Extract the [X, Y] coordinate from the center of the cell holding the provided text.  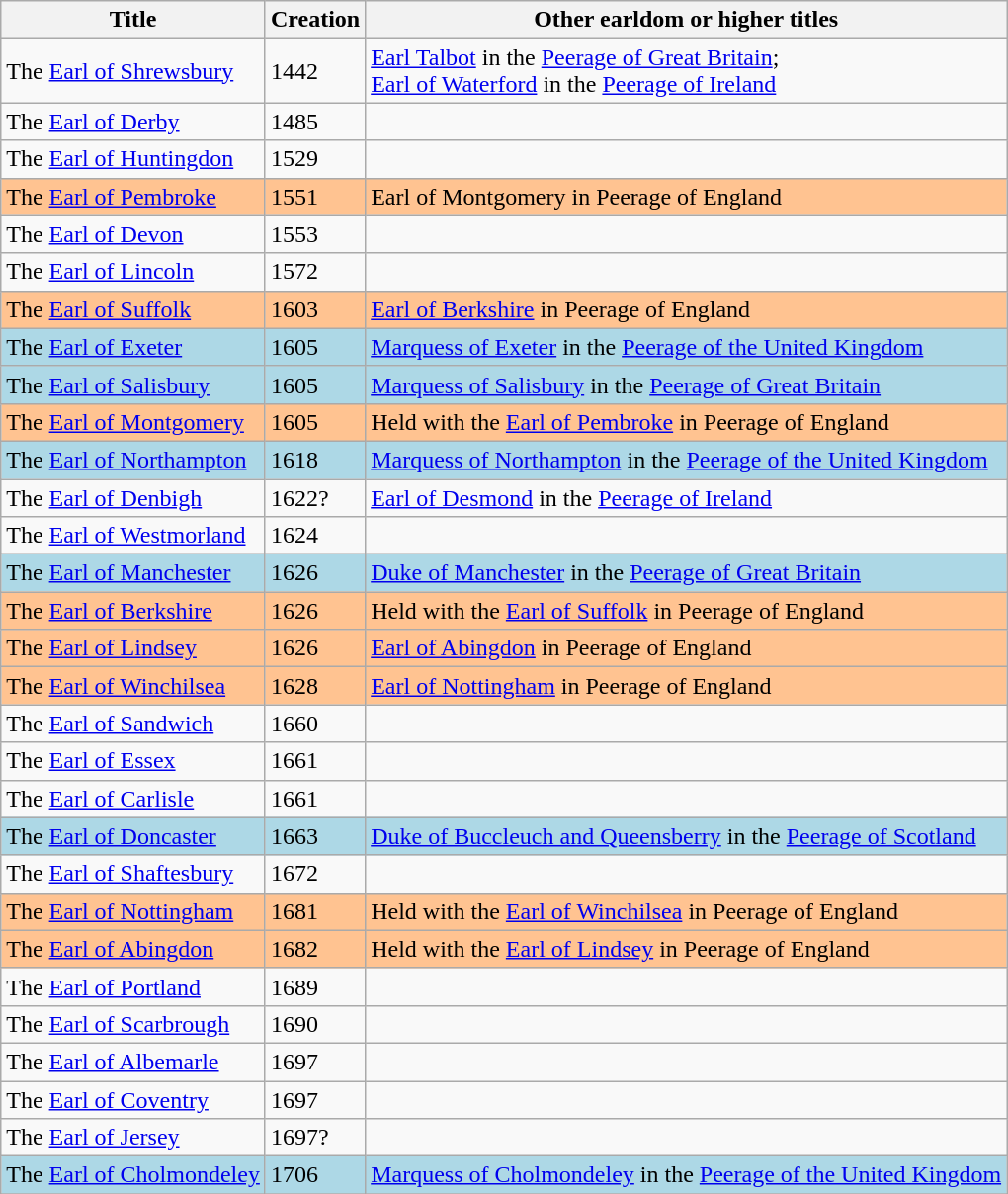
1672 [314, 874]
The Earl of Shaftesbury [133, 874]
1553 [314, 234]
The Earl of Berkshire [133, 611]
Earl of Abingdon in Peerage of England [686, 648]
The Earl of Montgomery [133, 422]
1622? [314, 497]
The Earl of Winchilsea [133, 686]
1485 [314, 122]
Title [133, 20]
The Earl of Northampton [133, 460]
The Earl of Huntingdon [133, 159]
Held with the Earl of Suffolk in Peerage of England [686, 611]
The Earl of Albemarle [133, 1062]
The Earl of Scarbrough [133, 1024]
Held with the Earl of Pembroke in Peerage of England [686, 422]
The Earl of Nottingham [133, 911]
The Earl of Salisbury [133, 384]
1618 [314, 460]
1529 [314, 159]
The Earl of Doncaster [133, 836]
1682 [314, 949]
Earl of Nottingham in Peerage of England [686, 686]
1660 [314, 724]
1624 [314, 536]
Earl Talbot in the Peerage of Great Britain;Earl of Waterford in the Peerage of Ireland [686, 71]
1689 [314, 986]
The Earl of Manchester [133, 573]
The Earl of Essex [133, 761]
1572 [314, 272]
Marquess of Northampton in the Peerage of the United Kingdom [686, 460]
Creation [314, 20]
1442 [314, 71]
1681 [314, 911]
Earl of Montgomery in Peerage of England [686, 197]
1628 [314, 686]
Marquess of Exeter in the Peerage of the United Kingdom [686, 347]
1603 [314, 309]
1706 [314, 1175]
Duke of Buccleuch and Queensberry in the Peerage of Scotland [686, 836]
Marquess of Cholmondeley in the Peerage of the United Kingdom [686, 1175]
Earl of Berkshire in Peerage of England [686, 309]
1663 [314, 836]
The Earl of Portland [133, 986]
The Earl of Lincoln [133, 272]
Marquess of Salisbury in the Peerage of Great Britain [686, 384]
1690 [314, 1024]
The Earl of Lindsey [133, 648]
The Earl of Denbigh [133, 497]
The Earl of Exeter [133, 347]
The Earl of Derby [133, 122]
1551 [314, 197]
The Earl of Suffolk [133, 309]
The Earl of Shrewsbury [133, 71]
The Earl of Pembroke [133, 197]
Held with the Earl of Winchilsea in Peerage of England [686, 911]
1697? [314, 1138]
The Earl of Abingdon [133, 949]
The Earl of Carlisle [133, 799]
Other earldom or higher titles [686, 20]
The Earl of Coventry [133, 1100]
The Earl of Devon [133, 234]
Duke of Manchester in the Peerage of Great Britain [686, 573]
The Earl of Cholmondeley [133, 1175]
The Earl of Jersey [133, 1138]
Earl of Desmond in the Peerage of Ireland [686, 497]
The Earl of Westmorland [133, 536]
Held with the Earl of Lindsey in Peerage of England [686, 949]
The Earl of Sandwich [133, 724]
